From the cell containing the given text, extract its center point as [X, Y] coordinate. 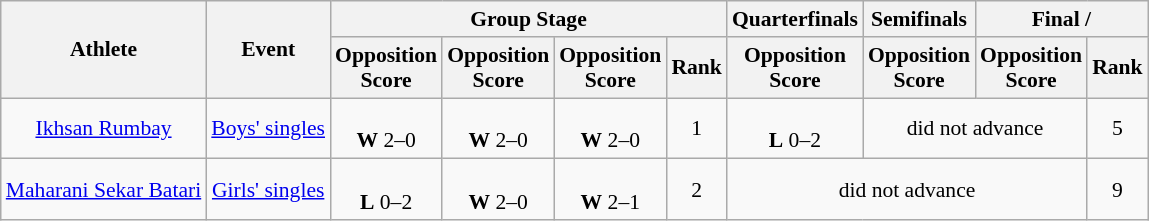
Group Stage [528, 19]
Semifinals [919, 19]
Ikhsan Rumbay [104, 128]
5 [1118, 128]
2 [696, 190]
9 [1118, 190]
Final / [1062, 19]
Maharani Sekar Batari [104, 190]
W 2–1 [610, 190]
1 [696, 128]
Quarterfinals [795, 19]
Girls' singles [268, 190]
Event [268, 50]
Boys' singles [268, 128]
Athlete [104, 50]
